Scan for the cell matching the given text and deliver its [x, y] coordinate at center. 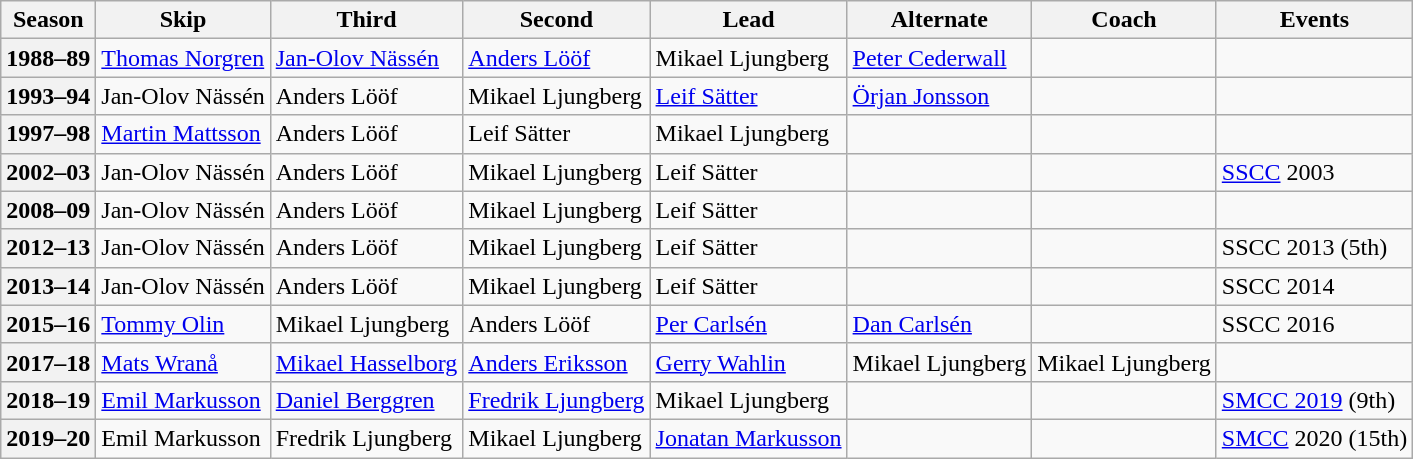
Coach [1124, 20]
Lead [748, 20]
Skip [183, 20]
Daniel Berggren [366, 400]
1997–98 [48, 134]
Tommy Olin [183, 324]
2008–09 [48, 210]
Alternate [940, 20]
SSCC 2016 [1314, 324]
Third [366, 20]
2012–13 [48, 248]
2017–18 [48, 362]
SMCC 2020 (15th) [1314, 438]
Second [556, 20]
Mikael Hasselborg [366, 362]
Thomas Norgren [183, 58]
2015–16 [48, 324]
1993–94 [48, 96]
2013–14 [48, 286]
Martin Mattsson [183, 134]
SSCC 2013 (5th) [1314, 248]
Jonatan Markusson [748, 438]
Season [48, 20]
Events [1314, 20]
Anders Eriksson [556, 362]
Per Carlsén [748, 324]
Mats Wranå [183, 362]
2002–03 [48, 172]
Gerry Wahlin [748, 362]
SMCC 2019 (9th) [1314, 400]
2019–20 [48, 438]
Örjan Jonsson [940, 96]
2018–19 [48, 400]
SSCC 2003 [1314, 172]
Dan Carlsén [940, 324]
1988–89 [48, 58]
Peter Cederwall [940, 58]
SSCC 2014 [1314, 286]
